Extract the (X, Y) coordinate from the center of the cell holding the provided text.  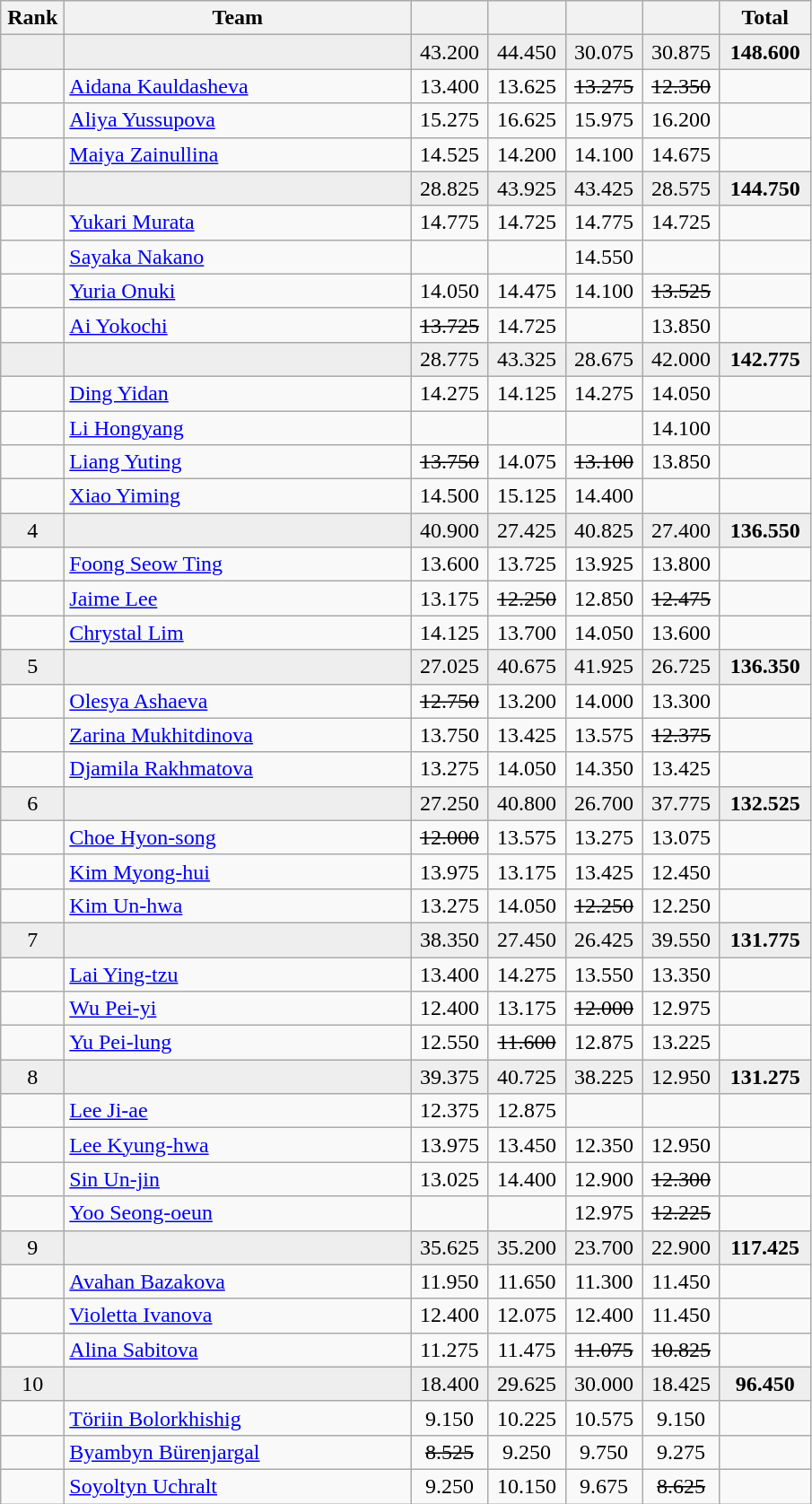
Rank (32, 18)
Alina Sabitova (238, 1350)
27.250 (450, 803)
12.475 (681, 599)
14.000 (604, 701)
Djamila Rakhmatova (238, 769)
Total (764, 18)
9 (32, 1247)
10.225 (527, 1418)
12.900 (604, 1179)
13.525 (681, 291)
96.450 (764, 1384)
26.425 (604, 940)
14.200 (527, 154)
Ai Yokochi (238, 325)
10.150 (527, 1486)
Avahan Bazakova (238, 1281)
Kim Un-hwa (238, 905)
136.350 (764, 667)
13.350 (681, 974)
Team (238, 18)
Soyoltyn Uchralt (238, 1486)
30.000 (604, 1384)
27.450 (527, 940)
11.300 (604, 1281)
132.525 (764, 803)
13.225 (681, 1043)
38.225 (604, 1077)
13.450 (527, 1145)
15.275 (450, 120)
11.650 (527, 1281)
131.775 (764, 940)
Sin Un-jin (238, 1179)
Chrystal Lim (238, 633)
4 (32, 530)
28.675 (604, 359)
13.200 (527, 701)
12.550 (450, 1043)
22.900 (681, 1247)
16.625 (527, 120)
12.750 (450, 701)
44.450 (527, 52)
15.975 (604, 120)
13.800 (681, 564)
Kim Myong-hui (238, 871)
37.775 (681, 803)
41.925 (604, 667)
28.775 (450, 359)
13.925 (604, 564)
27.025 (450, 667)
12.850 (604, 599)
26.700 (604, 803)
30.075 (604, 52)
Lai Ying-tzu (238, 974)
9.750 (604, 1452)
14.525 (450, 154)
117.425 (764, 1247)
Aidana Kauldasheva (238, 86)
12.450 (681, 871)
26.725 (681, 667)
18.400 (450, 1384)
131.275 (764, 1077)
Wu Pei-yi (238, 1009)
12.075 (527, 1316)
40.675 (527, 667)
9.675 (604, 1486)
Violetta Ivanova (238, 1316)
Yoo Seong-oeun (238, 1213)
Ding Yidan (238, 393)
43.325 (527, 359)
Yuria Onuki (238, 291)
5 (32, 667)
12.300 (681, 1179)
13.025 (450, 1179)
40.825 (604, 530)
148.600 (764, 52)
Olesya Ashaeva (238, 701)
18.425 (681, 1384)
11.950 (450, 1281)
11.075 (604, 1350)
Foong Seow Ting (238, 564)
27.425 (527, 530)
13.300 (681, 701)
40.800 (527, 803)
40.900 (450, 530)
35.625 (450, 1247)
28.575 (681, 188)
144.750 (764, 188)
10.575 (604, 1418)
Aliya Yussupova (238, 120)
27.400 (681, 530)
13.100 (604, 462)
Li Hongyang (238, 428)
14.075 (527, 462)
35.200 (527, 1247)
Lee Ji-ae (238, 1111)
Yukari Murata (238, 223)
23.700 (604, 1247)
13.700 (527, 633)
16.200 (681, 120)
13.625 (527, 86)
Maiya Zainullina (238, 154)
Liang Yuting (238, 462)
Choe Hyon-song (238, 837)
Sayaka Nakano (238, 257)
11.275 (450, 1350)
Byambyn Bürenjargal (238, 1452)
12.225 (681, 1213)
136.550 (764, 530)
8.525 (450, 1452)
9.275 (681, 1452)
Jaime Lee (238, 599)
14.350 (604, 769)
39.375 (450, 1077)
142.775 (764, 359)
14.550 (604, 257)
13.075 (681, 837)
11.475 (527, 1350)
40.725 (527, 1077)
Zarina Mukhitdinova (238, 735)
13.550 (604, 974)
43.925 (527, 188)
8 (32, 1077)
14.675 (681, 154)
42.000 (681, 359)
28.825 (450, 188)
30.875 (681, 52)
10.825 (681, 1350)
Yu Pei-lung (238, 1043)
10 (32, 1384)
11.600 (527, 1043)
39.550 (681, 940)
Lee Kyung-hwa (238, 1145)
14.475 (527, 291)
Xiao Yiming (238, 496)
14.500 (450, 496)
6 (32, 803)
8.625 (681, 1486)
Töriin Bolorkhishig (238, 1418)
15.125 (527, 496)
43.200 (450, 52)
38.350 (450, 940)
29.625 (527, 1384)
43.425 (604, 188)
7 (32, 940)
